Return [x, y] of the center of cell containing provided text 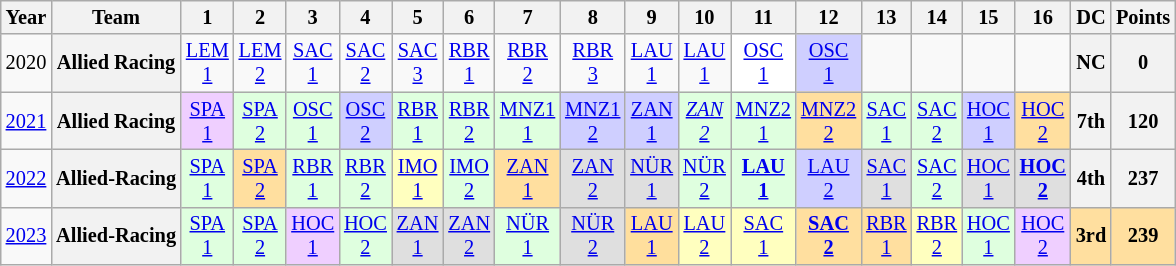
239 [1143, 236]
8 [592, 17]
IMO1 [418, 178]
OSC2 [366, 121]
2 [260, 17]
2022 [26, 178]
9 [652, 17]
5 [418, 17]
13 [886, 17]
10 [704, 17]
7 [528, 17]
6 [469, 17]
2023 [26, 236]
Team [116, 17]
SAC3 [418, 63]
MNZ12 [592, 121]
237 [1143, 178]
4th [1091, 178]
Year [26, 17]
RBR3 [592, 63]
3 [312, 17]
2020 [26, 63]
7th [1091, 121]
NC [1091, 63]
120 [1143, 121]
0 [1143, 63]
MNZ21 [764, 121]
3rd [1091, 236]
16 [1043, 17]
4 [366, 17]
DC [1091, 17]
IMO2 [469, 178]
LEM2 [260, 63]
LEM1 [208, 63]
2021 [26, 121]
1 [208, 17]
12 [828, 17]
14 [937, 17]
MNZ22 [828, 121]
MNZ11 [528, 121]
Points [1143, 17]
11 [764, 17]
15 [988, 17]
